Capture the cell that displays the provided text and extract its [x, y] central coordinate. 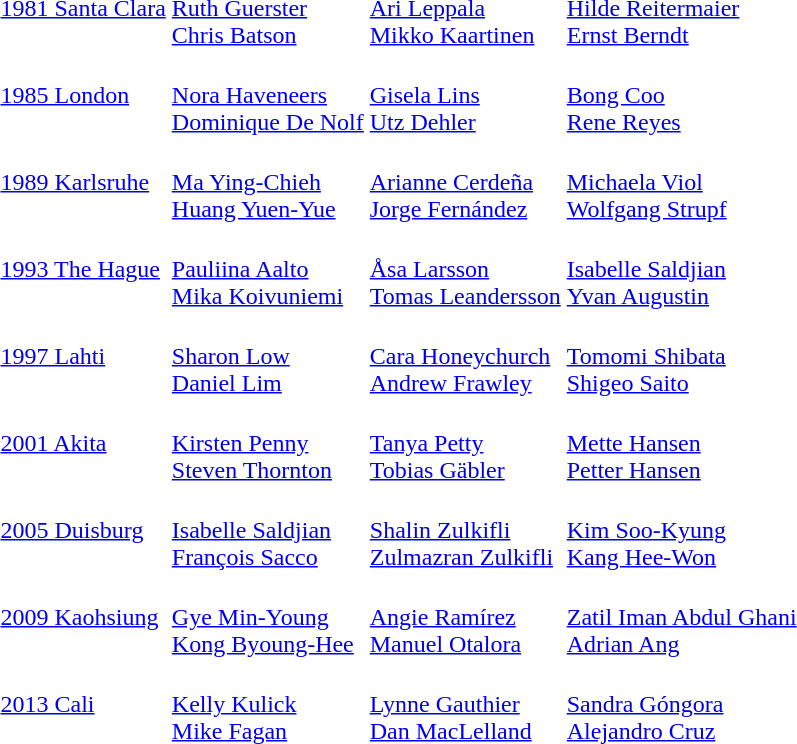
Tanya PettyTobias Gäbler [465, 443]
Arianne CerdeñaJorge Fernández [465, 182]
Nora HaveneersDominique De Nolf [268, 95]
Shalin ZulkifliZulmazran Zulkifli [465, 530]
Pauliina AaltoMika Koivuniemi [268, 269]
Gisela LinsUtz Dehler [465, 95]
Cara HoneychurchAndrew Frawley [465, 356]
Angie RamírezManuel Otalora [465, 617]
Ma Ying-ChiehHuang Yuen-Yue [268, 182]
Kirsten PennySteven Thornton [268, 443]
Sharon LowDaniel Lim [268, 356]
Gye Min-YoungKong Byoung-Hee [268, 617]
Isabelle SaldjianFrançois Sacco [268, 530]
Åsa LarssonTomas Leandersson [465, 269]
